Find where the given text appears and provide that cell's center as (x, y) coordinate. 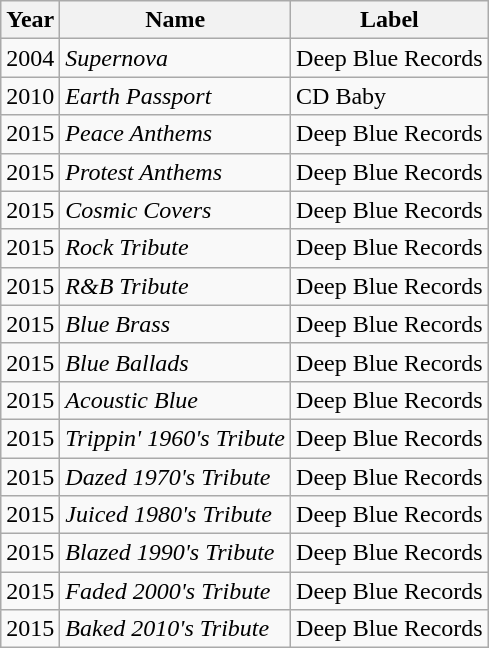
Cosmic Covers (176, 210)
R&B Tribute (176, 286)
Earth Passport (176, 96)
Protest Anthems (176, 172)
2010 (30, 96)
Dazed 1970's Tribute (176, 477)
Blue Ballads (176, 362)
Blazed 1990's Tribute (176, 553)
Juiced 1980's Tribute (176, 515)
Name (176, 20)
Rock Tribute (176, 248)
2004 (30, 58)
CD Baby (390, 96)
Label (390, 20)
Year (30, 20)
Baked 2010's Tribute (176, 629)
Trippin' 1960's Tribute (176, 438)
Faded 2000's Tribute (176, 591)
Peace Anthems (176, 134)
Acoustic Blue (176, 400)
Blue Brass (176, 324)
Supernova (176, 58)
